Pinpoint the cell where the given text exists, returning its (X, Y) midpoint coordinate. 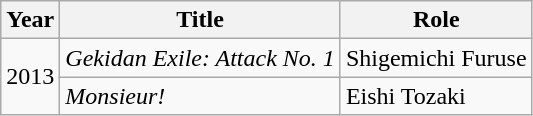
Title (200, 20)
Year (30, 20)
Gekidan Exile: Attack No. 1 (200, 58)
2013 (30, 77)
Role (436, 20)
Monsieur! (200, 96)
Shigemichi Furuse (436, 58)
Eishi Tozaki (436, 96)
